Find where the given text appears and provide that cell's center as [X, Y] coordinate. 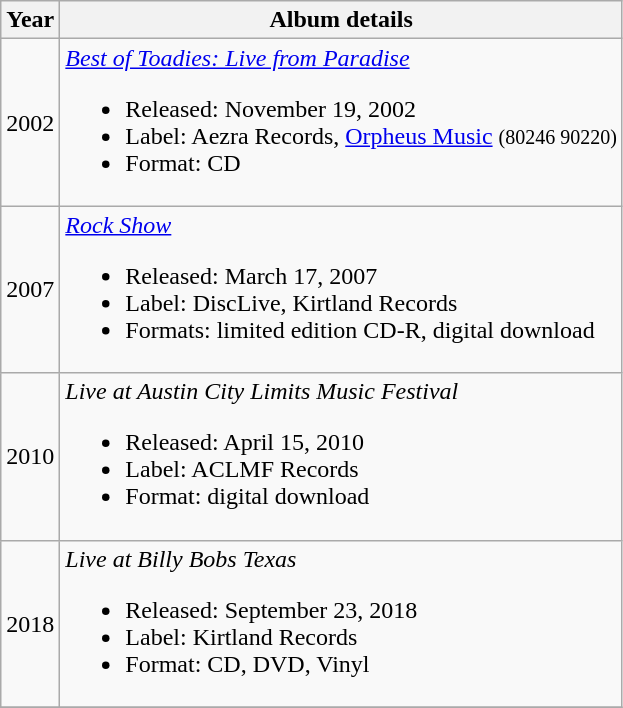
Best of Toadies: Live from ParadiseReleased: November 19, 2002Label: Aezra Records, Orpheus Music (80246 90220)Format: CD [342, 122]
Album details [342, 20]
2007 [30, 290]
Rock ShowReleased: March 17, 2007Label: DiscLive, Kirtland RecordsFormats: limited edition CD-R, digital download [342, 290]
Live at Austin City Limits Music FestivalReleased: April 15, 2010Label: ACLMF RecordsFormat: digital download [342, 456]
Live at Billy Bobs TexasReleased: September 23, 2018Label: Kirtland RecordsFormat: CD, DVD, Vinyl [342, 624]
2002 [30, 122]
2010 [30, 456]
2018 [30, 624]
Year [30, 20]
